Scan for the cell matching the given text and deliver its [X, Y] coordinate at center. 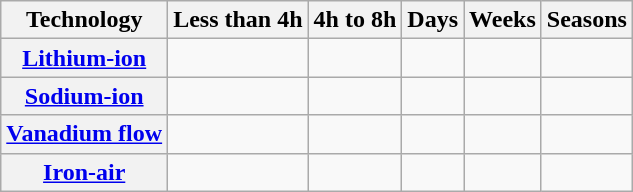
Lithium-ion [84, 58]
Weeks [503, 20]
Days [433, 20]
Less than 4h [238, 20]
Vanadium flow [84, 134]
Technology [84, 20]
Seasons [586, 20]
Iron-air [84, 172]
Sodium-ion [84, 96]
4h to 8h [355, 20]
